Extract the (X, Y) coordinate from the center of the cell holding the provided text.  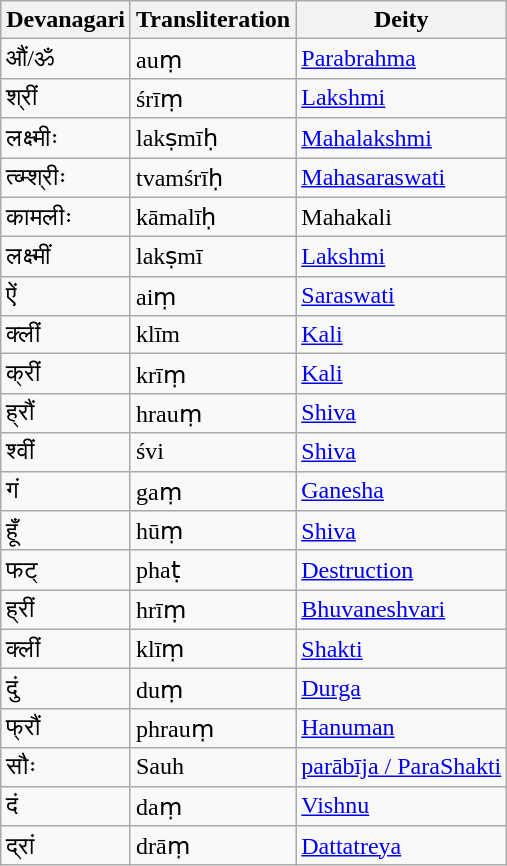
daṃ (212, 806)
phaṭ (212, 570)
कामलीः (66, 217)
Mahakali (402, 217)
गं (66, 491)
लक्ष्मीः (66, 138)
hrauṃ (212, 413)
hrīṃ (212, 610)
Shakti (402, 649)
parābīja / ParaShakti (402, 767)
फ्रौं (66, 728)
Mahasaraswati (402, 178)
lakṣmī (212, 257)
gaṃ (212, 491)
फट् (66, 570)
ऐं (66, 296)
Transliteration (212, 20)
śrīṃ (212, 98)
drāṃ (212, 846)
Bhuvaneshvari (402, 610)
ह्रीं (66, 610)
सौः (66, 767)
Deity (402, 20)
औं/ॐ (66, 59)
ह्रौं (66, 413)
Hanuman (402, 728)
हूँ (66, 531)
klīm (212, 335)
Sauh (212, 767)
Mahalakshmi (402, 138)
kāmalīḥ (212, 217)
लक्ष्मीं (66, 257)
lakṣmīḥ (212, 138)
duṃ (212, 689)
त्व्म्श्रीः (66, 178)
Saraswati (402, 296)
Devanagari (66, 20)
Destruction (402, 570)
दुं (66, 689)
auṃ (212, 59)
Durga (402, 689)
Vishnu (402, 806)
aiṃ (212, 296)
क्रीं (66, 374)
Parabrahma (402, 59)
Ganesha (402, 491)
श्वीं (66, 452)
phrauṃ (212, 728)
Dattatreya (402, 846)
दं (66, 806)
श्रीं (66, 98)
klīṃ (212, 649)
krīṃ (212, 374)
śvi (212, 452)
द्रां (66, 846)
hūṃ (212, 531)
tvamśrīḥ (212, 178)
